Identify which cell holds the provided text, then report its (X, Y) central coordinate. 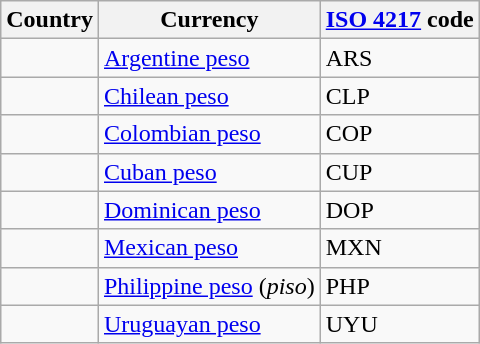
Mexican peso (209, 248)
CLP (400, 96)
Chilean peso (209, 96)
COP (400, 134)
Philippine peso (piso) (209, 286)
Currency (209, 20)
CUP (400, 172)
MXN (400, 248)
Dominican peso (209, 210)
ISO 4217 code (400, 20)
PHP (400, 286)
ARS (400, 58)
Colombian peso (209, 134)
Cuban peso (209, 172)
Country (50, 20)
UYU (400, 324)
Argentine peso (209, 58)
Uruguayan peso (209, 324)
DOP (400, 210)
